Capture the cell that displays the provided text and extract its [x, y] central coordinate. 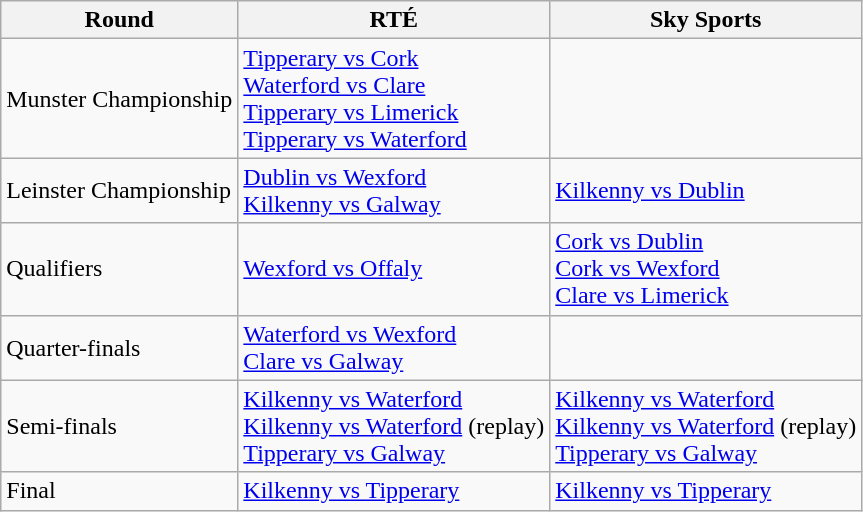
Leinster Championship [120, 190]
Wexford vs Offaly [394, 269]
Quarter-finals [120, 348]
Dublin vs Wexford Kilkenny vs Galway [394, 190]
Sky Sports [706, 20]
RTÉ [394, 20]
Tipperary vs Cork Waterford vs Clare Tipperary vs Limerick Tipperary vs Waterford [394, 98]
Final [120, 491]
Qualifiers [120, 269]
Munster Championship [120, 98]
Waterford vs Wexford Clare vs Galway [394, 348]
Round [120, 20]
Cork vs Dublin Cork vs Wexford Clare vs Limerick [706, 269]
Kilkenny vs Dublin [706, 190]
Semi-finals [120, 426]
